For the text-containing cell, return its midpoint in [X, Y] coordinate format. 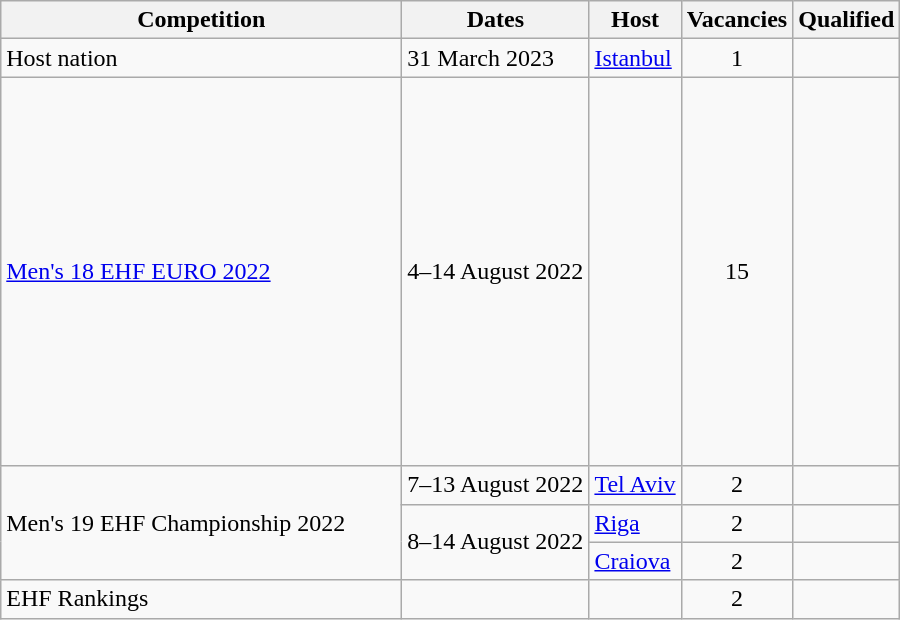
Qualified [846, 20]
7–13 August 2022 [496, 485]
Men's 18 EHF EURO 2022 [202, 272]
Vacancies [737, 20]
15 [737, 272]
Istanbul [635, 58]
Competition [202, 20]
31 March 2023 [496, 58]
1 [737, 58]
Tel Aviv [635, 485]
Craiova [635, 561]
8–14 August 2022 [496, 542]
Host [635, 20]
Men's 19 EHF Championship 2022 [202, 523]
Riga [635, 523]
4–14 August 2022 [496, 272]
Dates [496, 20]
EHF Rankings [202, 599]
Host nation [202, 58]
